Output the (X, Y) coordinate of the center of the cell containing the given text.  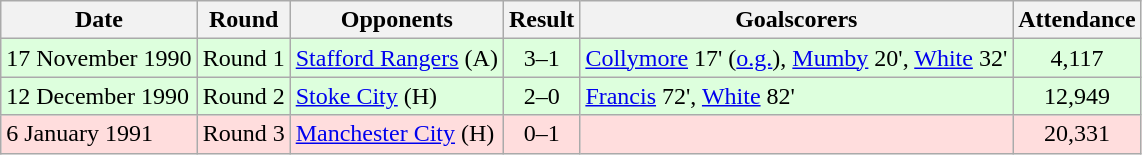
12,949 (1077, 96)
Francis 72', White 82' (796, 96)
17 November 1990 (99, 58)
4,117 (1077, 58)
Manchester City (H) (396, 134)
Round 3 (244, 134)
Date (99, 20)
6 January 1991 (99, 134)
Round 1 (244, 58)
3–1 (541, 58)
20,331 (1077, 134)
Opponents (396, 20)
Stoke City (H) (396, 96)
Attendance (1077, 20)
12 December 1990 (99, 96)
Result (541, 20)
Round 2 (244, 96)
Collymore 17' (o.g.), Mumby 20', White 32' (796, 58)
0–1 (541, 134)
Stafford Rangers (A) (396, 58)
Goalscorers (796, 20)
Round (244, 20)
2–0 (541, 96)
